For the text-containing cell, return its midpoint in [x, y] coordinate format. 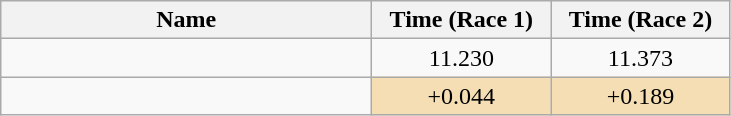
+0.189 [640, 96]
+0.044 [462, 96]
Name [186, 20]
11.373 [640, 58]
Time (Race 1) [462, 20]
11.230 [462, 58]
Time (Race 2) [640, 20]
